Determine the (X, Y) coordinate at the center of the cell enclosing the given text.  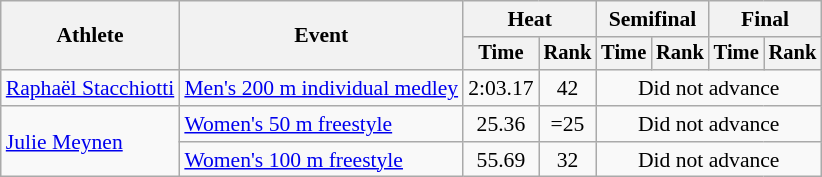
Heat (530, 19)
=25 (568, 124)
Men's 200 m individual medley (321, 88)
25.36 (500, 124)
Event (321, 36)
Semifinal (652, 19)
Final (765, 19)
Women's 50 m freestyle (321, 124)
Athlete (90, 36)
Raphaël Stacchiotti (90, 88)
42 (568, 88)
2:03.17 (500, 88)
Julie Meynen (90, 142)
